Return the [x, y] coordinate for the center point of the cell that contains the specified text.  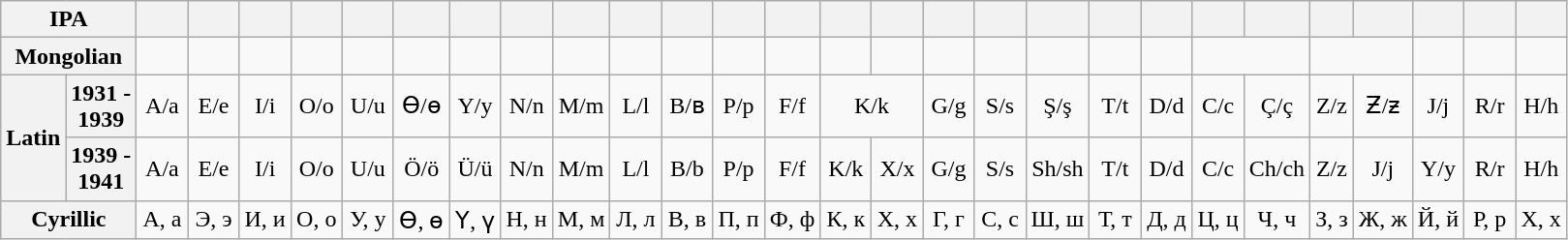
О, о [316, 220]
З, з [1333, 220]
Ц, ц [1218, 220]
Э, э [213, 220]
Ü/ü [475, 168]
Ş/ş [1058, 106]
Cyrillic [69, 220]
Ү, ү [475, 220]
Т, т [1116, 220]
Latin [33, 137]
B/b [688, 168]
У, у [368, 220]
X/x [897, 168]
Ж, ж [1383, 220]
Л, л [635, 220]
Ç/ç [1276, 106]
IPA [69, 19]
1939 -1941 [101, 168]
В, в [688, 220]
1931 -1939 [101, 106]
К, к [846, 220]
Ö/ö [421, 168]
Mongolian [69, 56]
П, п [738, 220]
Й, й [1437, 220]
Ч, ч [1276, 220]
Д, д [1166, 220]
Н, н [527, 220]
Ш, ш [1058, 220]
Ch/ch [1276, 168]
И, и [265, 220]
Р, р [1490, 220]
Ө, ө [421, 220]
Г, г [949, 220]
М, м [581, 220]
Ɵ/ɵ [421, 106]
С, с [999, 220]
А, а [163, 220]
Ф, ф [792, 220]
B/ʙ [688, 106]
Ƶ/ƶ [1383, 106]
Sh/sh [1058, 168]
